Capture the cell that displays the provided text and extract its (X, Y) central coordinate. 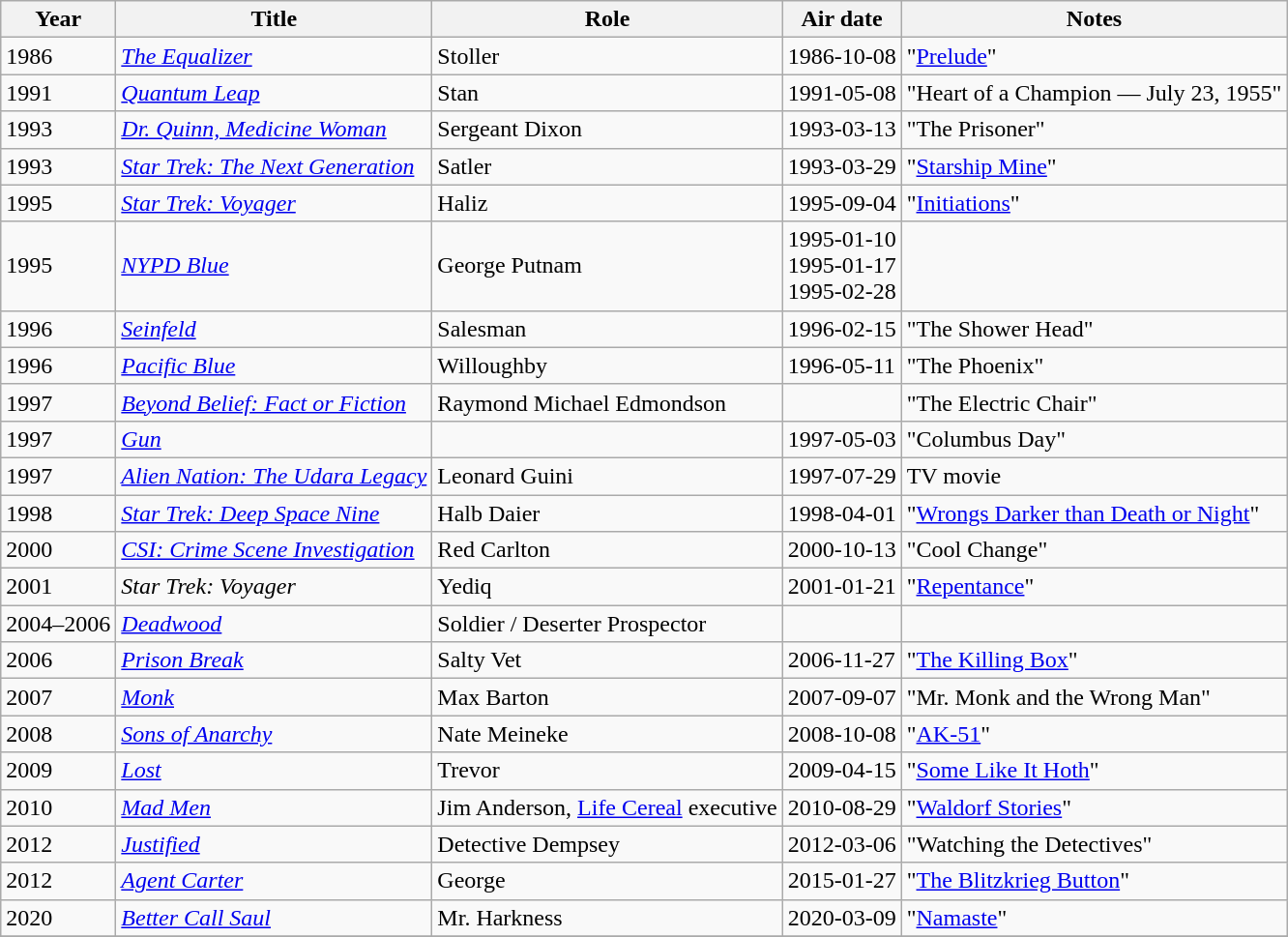
CSI: Crime Scene Investigation (275, 550)
1993-03-13 (841, 130)
Monk (275, 697)
Satler (607, 166)
Willoughby (607, 366)
1986-10-08 (841, 56)
2008-10-08 (841, 734)
1998 (58, 513)
Pacific Blue (275, 366)
Justified (275, 844)
George (607, 881)
Sergeant Dixon (607, 130)
Trevor (607, 771)
Stoller (607, 56)
Stan (607, 93)
"Heart of a Champion — July 23, 1955" (1095, 93)
1986 (58, 56)
2001-01-21 (841, 587)
2006-11-27 (841, 660)
Salty Vet (607, 660)
"Initiations" (1095, 203)
"Watching the Detectives" (1095, 844)
NYPD Blue (275, 266)
Star Trek: Deep Space Nine (275, 513)
TV movie (1095, 476)
Red Carlton (607, 550)
"The Killing Box" (1095, 660)
Sons of Anarchy (275, 734)
2020-03-09 (841, 918)
1993-03-29 (841, 166)
Notes (1095, 19)
2009 (58, 771)
Mr. Harkness (607, 918)
"Some Like It Hoth" (1095, 771)
2010 (58, 807)
"The Phoenix" (1095, 366)
2004–2006 (58, 624)
Air date (841, 19)
"Waldorf Stories" (1095, 807)
Seinfeld (275, 329)
1991 (58, 93)
1996-05-11 (841, 366)
Soldier / Deserter Prospector (607, 624)
Salesman (607, 329)
Raymond Michael Edmondson (607, 402)
Yediq (607, 587)
Haliz (607, 203)
2001 (58, 587)
Alien Nation: The Udara Legacy (275, 476)
The Equalizer (275, 56)
2015-01-27 (841, 881)
"Prelude" (1095, 56)
"Namaste" (1095, 918)
"Repentance" (1095, 587)
"Mr. Monk and the Wrong Man" (1095, 697)
"Columbus Day" (1095, 439)
1995-01-101995-01-171995-02-28 (841, 266)
2007 (58, 697)
2006 (58, 660)
1991-05-08 (841, 93)
"Cool Change" (1095, 550)
Lost (275, 771)
"The Shower Head" (1095, 329)
"The Electric Chair" (1095, 402)
1996-02-15 (841, 329)
Nate Meineke (607, 734)
"The Blitzkrieg Button" (1095, 881)
George Putnam (607, 266)
1997-05-03 (841, 439)
Gun (275, 439)
Role (607, 19)
Prison Break (275, 660)
"The Prisoner" (1095, 130)
Quantum Leap (275, 93)
2012-03-06 (841, 844)
Max Barton (607, 697)
Mad Men (275, 807)
Detective Dempsey (607, 844)
Halb Daier (607, 513)
Dr. Quinn, Medicine Woman (275, 130)
1998-04-01 (841, 513)
Deadwood (275, 624)
Star Trek: The Next Generation (275, 166)
Agent Carter (275, 881)
2000-10-13 (841, 550)
2007-09-07 (841, 697)
2009-04-15 (841, 771)
2000 (58, 550)
"AK-51" (1095, 734)
2020 (58, 918)
"Starship Mine" (1095, 166)
Title (275, 19)
Better Call Saul (275, 918)
2008 (58, 734)
"Wrongs Darker than Death or Night" (1095, 513)
Beyond Belief: Fact or Fiction (275, 402)
Year (58, 19)
1997-07-29 (841, 476)
2010-08-29 (841, 807)
1995-09-04 (841, 203)
Leonard Guini (607, 476)
Jim Anderson, Life Cereal executive (607, 807)
